Capture the cell that displays the provided text and extract its [X, Y] central coordinate. 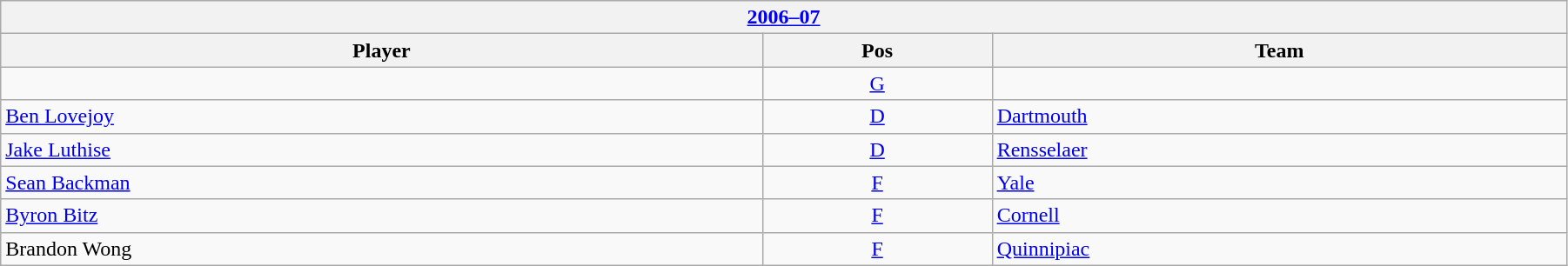
Team [1279, 50]
Quinnipiac [1279, 249]
Yale [1279, 183]
G [877, 83]
Jake Luthise [381, 150]
2006–07 [784, 17]
Sean Backman [381, 183]
Dartmouth [1279, 116]
Ben Lovejoy [381, 116]
Brandon Wong [381, 249]
Cornell [1279, 216]
Byron Bitz [381, 216]
Player [381, 50]
Pos [877, 50]
Rensselaer [1279, 150]
